Scan for the cell matching the given text and deliver its [X, Y] coordinate at center. 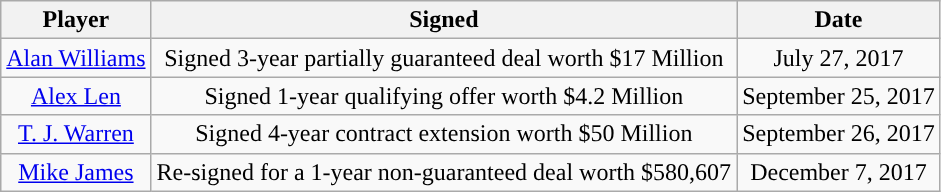
September 25, 2017 [839, 96]
September 26, 2017 [839, 134]
Signed [444, 20]
Alex Len [76, 96]
December 7, 2017 [839, 172]
Re-signed for a 1-year non-guaranteed deal worth $580,607 [444, 172]
Mike James [76, 172]
Signed 3-year partially guaranteed deal worth $17 Million [444, 58]
July 27, 2017 [839, 58]
Alan Williams [76, 58]
Signed 1-year qualifying offer worth $4.2 Million [444, 96]
Date [839, 20]
T. J. Warren [76, 134]
Signed 4-year contract extension worth $50 Million [444, 134]
Player [76, 20]
